Identify which cell holds the provided text, then report its [X, Y] central coordinate. 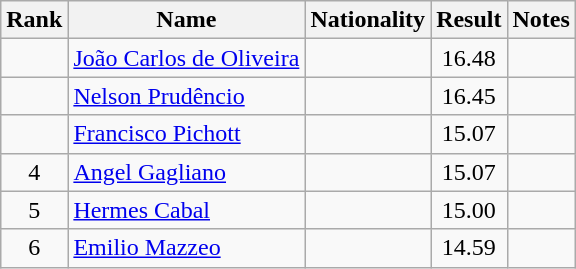
15.00 [469, 210]
Nelson Prudêncio [186, 96]
16.48 [469, 58]
Hermes Cabal [186, 210]
14.59 [469, 248]
Result [469, 20]
Name [186, 20]
Nationality [368, 20]
Rank [34, 20]
5 [34, 210]
16.45 [469, 96]
6 [34, 248]
João Carlos de Oliveira [186, 58]
Angel Gagliano [186, 172]
Francisco Pichott [186, 134]
Notes [541, 20]
4 [34, 172]
Emilio Mazzeo [186, 248]
